Output the [X, Y] coordinate of the center of the cell containing the given text.  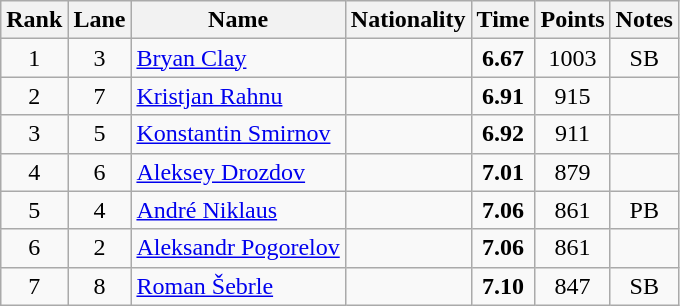
6.92 [503, 134]
Notes [644, 20]
André Niklaus [238, 210]
Rank [34, 20]
7.10 [503, 286]
Roman Šebrle [238, 286]
Aleksandr Pogorelov [238, 248]
7.01 [503, 172]
Points [572, 20]
1003 [572, 58]
Time [503, 20]
915 [572, 96]
Name [238, 20]
911 [572, 134]
847 [572, 286]
6.67 [503, 58]
Lane [100, 20]
PB [644, 210]
8 [100, 286]
Kristjan Rahnu [238, 96]
1 [34, 58]
Konstantin Smirnov [238, 134]
879 [572, 172]
Aleksey Drozdov [238, 172]
6.91 [503, 96]
Bryan Clay [238, 58]
Nationality [408, 20]
